For the text-containing cell, return its midpoint in (X, Y) coordinate format. 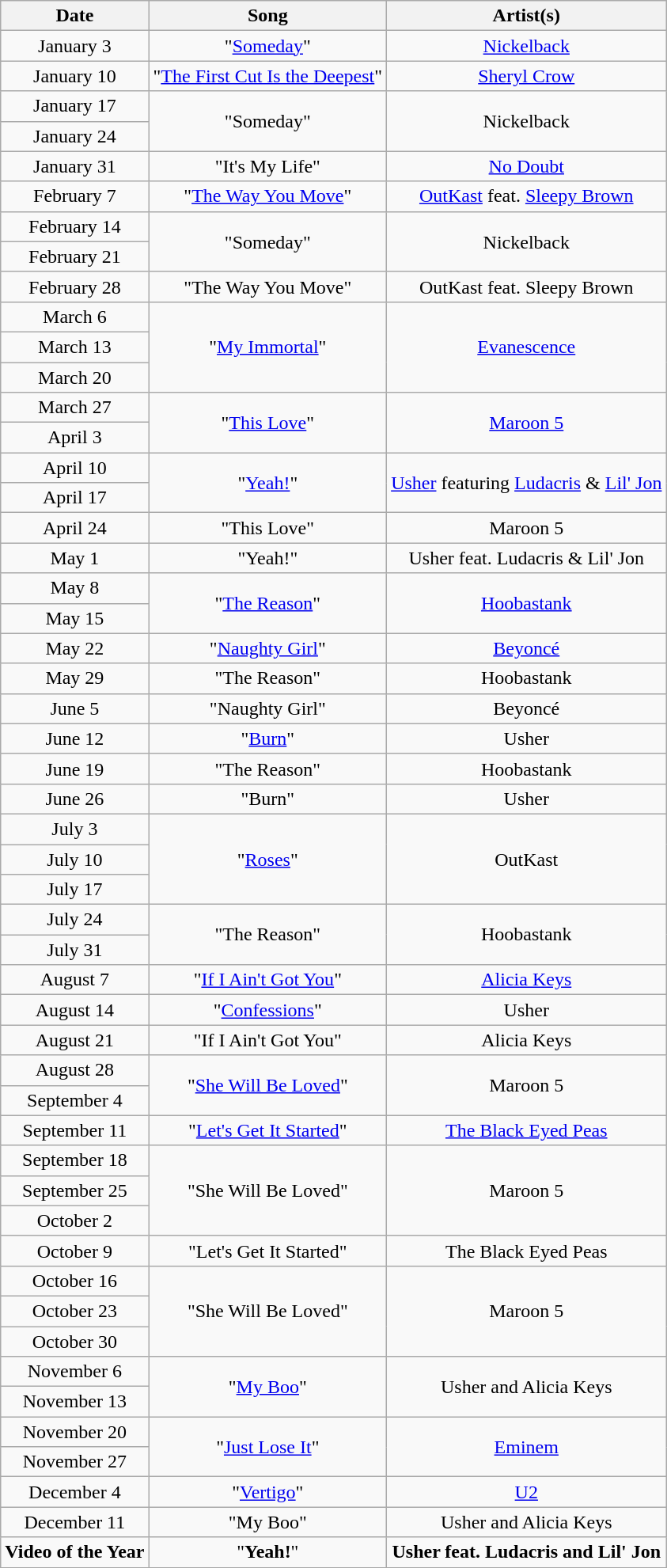
August 21 (74, 1040)
Artist(s) (527, 16)
July 24 (74, 920)
June 26 (74, 799)
September 25 (74, 1190)
March 6 (74, 317)
February 21 (74, 256)
Eminem (527, 1447)
Usher feat. Ludacris and Lil' Jon (527, 1552)
May 22 (74, 648)
No Doubt (527, 166)
U2 (527, 1492)
Song (267, 16)
April 24 (74, 528)
OutKast (527, 859)
April 10 (74, 468)
November 27 (74, 1462)
March 13 (74, 347)
Date (74, 16)
October 16 (74, 1281)
July 3 (74, 829)
January 10 (74, 76)
"Just Lose It" (267, 1447)
August 28 (74, 1070)
May 15 (74, 618)
"Roses" (267, 859)
May 8 (74, 588)
October 23 (74, 1311)
June 12 (74, 738)
September 11 (74, 1130)
February 28 (74, 287)
May 1 (74, 558)
Evanescence (527, 347)
"The First Cut Is the Deepest" (267, 76)
November 13 (74, 1402)
July 17 (74, 890)
November 20 (74, 1432)
November 6 (74, 1372)
"It's My Life" (267, 166)
July 31 (74, 950)
Usher featuring Ludacris & Lil' Jon (527, 483)
"My Immortal" (267, 347)
March 20 (74, 378)
February 7 (74, 196)
January 3 (74, 46)
"Vertigo" (267, 1492)
January 24 (74, 136)
June 19 (74, 769)
March 27 (74, 408)
January 17 (74, 106)
June 5 (74, 708)
Video of the Year (74, 1552)
January 31 (74, 166)
October 30 (74, 1342)
December 4 (74, 1492)
February 14 (74, 226)
October 9 (74, 1251)
Usher feat. Ludacris & Lil' Jon (527, 558)
April 3 (74, 438)
September 4 (74, 1100)
Sheryl Crow (527, 76)
"Confessions" (267, 1010)
July 10 (74, 859)
September 18 (74, 1160)
October 2 (74, 1221)
August 7 (74, 980)
May 29 (74, 678)
April 17 (74, 498)
December 11 (74, 1522)
August 14 (74, 1010)
